Locate the cell with the specified text and output its [x, y] center coordinate. 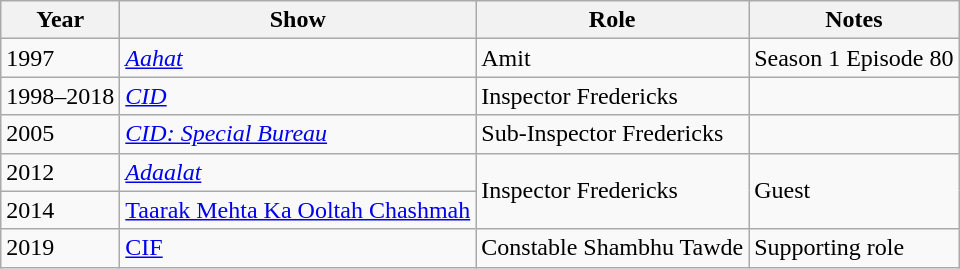
Sub-Inspector Fredericks [612, 134]
Role [612, 20]
Constable Shambhu Tawde [612, 248]
2014 [60, 210]
2019 [60, 248]
2012 [60, 172]
1998–2018 [60, 96]
Notes [854, 20]
CID: Special Bureau [298, 134]
1997 [60, 58]
Show [298, 20]
Guest [854, 191]
Season 1 Episode 80 [854, 58]
2005 [60, 134]
Aahat [298, 58]
Amit [612, 58]
Year [60, 20]
CIF [298, 248]
Taarak Mehta Ka Ooltah Chashmah [298, 210]
CID [298, 96]
Supporting role [854, 248]
Adaalat [298, 172]
